Determine the (x, y) coordinate at the center of the cell enclosing the given text.  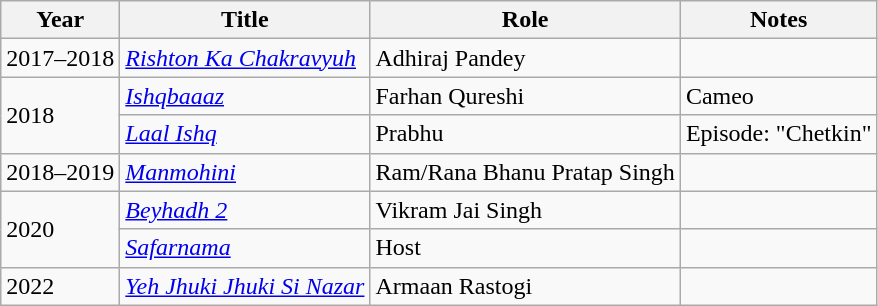
Adhiraj Pandey (525, 58)
Beyhadh 2 (245, 210)
Prabhu (525, 134)
Armaan Rastogi (525, 286)
Role (525, 20)
Host (525, 248)
2017–2018 (60, 58)
Vikram Jai Singh (525, 210)
2022 (60, 286)
Notes (778, 20)
Safarnama (245, 248)
Year (60, 20)
2020 (60, 229)
2018–2019 (60, 172)
Ishqbaaaz (245, 96)
Rishton Ka Chakravyuh (245, 58)
Ram/Rana Bhanu Pratap Singh (525, 172)
2018 (60, 115)
Manmohini (245, 172)
Cameo (778, 96)
Laal Ishq (245, 134)
Title (245, 20)
Episode: "Chetkin" (778, 134)
Yeh Jhuki Jhuki Si Nazar (245, 286)
Farhan Qureshi (525, 96)
